Scan for the cell matching the given text and deliver its [X, Y] coordinate at center. 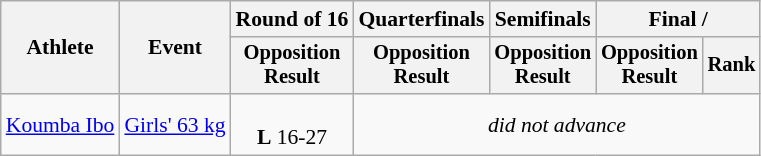
Round of 16 [292, 19]
Quarterfinals [421, 19]
Final / [678, 19]
Koumba Ibo [60, 124]
Rank [732, 66]
L 16-27 [292, 124]
did not advance [556, 124]
Girls' 63 kg [174, 124]
Semifinals [542, 19]
Athlete [60, 48]
Event [174, 48]
